From the cell containing the given text, extract its center point as (x, y) coordinate. 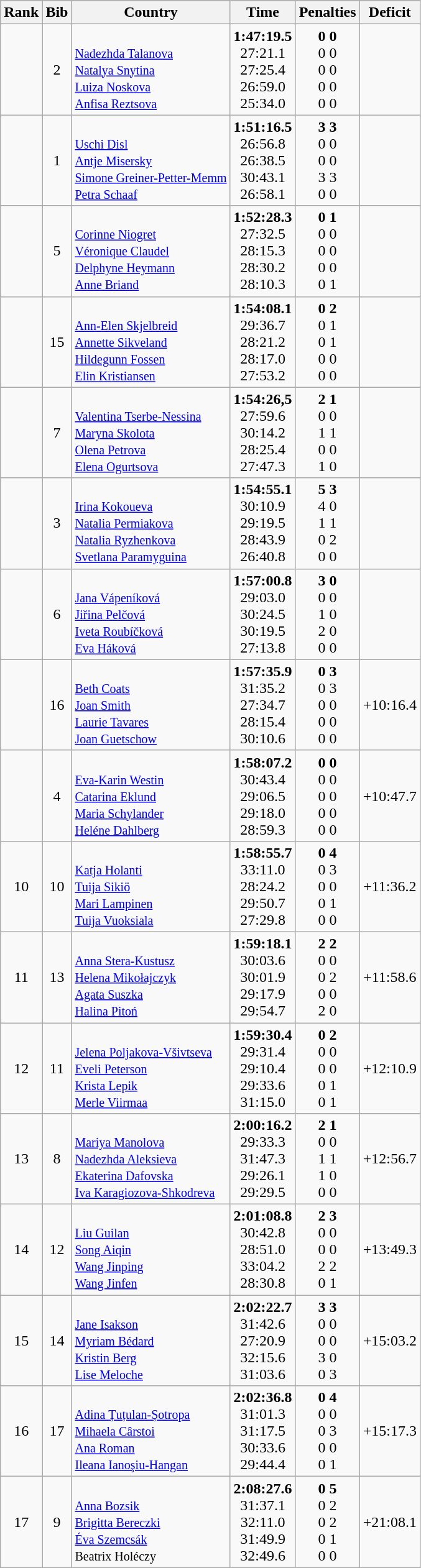
1:54:08.129:36.728:21.228:17.027:53.2 (262, 342)
Time (262, 12)
Adina Țuțulan-ȘotropaMihaela CârstoiAna RomanIleana Ianoşiu-Hangan (150, 1431)
Mariya ManolovaNadezhda AleksievaEkaterina DafovskaIva Karagiozova-Shkodreva (150, 1159)
0 50 20 20 10 0 (327, 1522)
2:01:08.830:42.828:51.033:04.228:30.8 (262, 1250)
1:47:19.527:21.127:25.426:59.025:34.0 (262, 70)
1:58:07.230:43.429:06.529:18.028:59.3 (262, 795)
0 30 30 00 00 0 (327, 705)
0 10 00 00 00 1 (327, 251)
7 (57, 433)
2:00:16.229:33.331:47.329:26.129:29.5 (262, 1159)
+10:47.7 (389, 795)
Eva-Karin WestinCatarina EklundMaria SchylanderHeléne Dahlberg (150, 795)
Beth CoatsJoan SmithLaurie TavaresJoan Guetschow (150, 705)
Jana VápeníkováJiřina PelčováIveta RoubíčkováEva Háková (150, 614)
3 00 01 02 00 0 (327, 614)
+15:17.3 (389, 1431)
1 (57, 160)
2 10 01 10 01 0 (327, 433)
3 30 00 03 00 3 (327, 1341)
2 10 01 11 00 0 (327, 1159)
2:08:27.631:37.132:11.031:49.932:49.6 (262, 1522)
Uschi DislAntje MiserskySimone Greiner-Petter-MemmPetra Schaaf (150, 160)
2 20 00 20 02 0 (327, 977)
Deficit (389, 12)
Jane IsaksonMyriam BédardKristin BergLise Meloche (150, 1341)
5 (57, 251)
Katja HolantiTuija SikiöMari LampinenTuija Vuoksiala (150, 886)
+13:49.3 (389, 1250)
3 (57, 523)
0 40 30 00 10 0 (327, 886)
Anna Stera-KustuszHelena MikołajczykAgata SuszkaHalina Pitoń (150, 977)
Nadezhda TalanovaNatalya SnytinaLuiza NoskovaAnfisa Reztsova (150, 70)
0 20 10 10 00 0 (327, 342)
Anna BozsikBrigitta BereczkiÉva SzemcsákBeatrix Holéczy (150, 1522)
0 40 00 30 00 1 (327, 1431)
1:54:55.130:10.929:19.528:43.926:40.8 (262, 523)
1:51:16.526:56.826:38.530:43.126:58.1 (262, 160)
+21:08.1 (389, 1522)
1:59:30.429:31.429:10.429:33.631:15.0 (262, 1068)
Rank (21, 12)
Valentina Tserbe-NessinaMaryna SkolotaOlena PetrovaElena Ogurtsova (150, 433)
0 20 00 00 10 1 (327, 1068)
1:52:28.327:32.528:15.328:30.228:10.3 (262, 251)
9 (57, 1522)
Ann-Elen SkjelbreidAnnette SikvelandHildegunn FossenElin Kristiansen (150, 342)
2 30 00 02 20 1 (327, 1250)
2 (57, 70)
Country (150, 12)
+12:56.7 (389, 1159)
1:59:18.130:03.630:01.929:17.929:54.7 (262, 977)
1:57:00.829:03.030:24.530:19.527:13.8 (262, 614)
+10:16.4 (389, 705)
3 30 00 03 30 0 (327, 160)
6 (57, 614)
8 (57, 1159)
2:02:36.831:01.331:17.530:33.629:44.4 (262, 1431)
Liu GuilanSong AiqinWang JinpingWang Jinfen (150, 1250)
4 (57, 795)
Irina KokouevaNatalia PermiakovaNatalia RyzhenkovaSvetlana Paramyguina (150, 523)
Corinne NiogretVéronique ClaudelDelphyne HeymannAnne Briand (150, 251)
Jelena Poljakova-VšivtsevaEveli PetersonKrista LepikMerle Viirmaa (150, 1068)
1:54:26,527:59.630:14.228:25.427:47.3 (262, 433)
2:02:22.731:42.627:20.932:15.631:03.6 (262, 1341)
+11:58.6 (389, 977)
+12:10.9 (389, 1068)
+11:36.2 (389, 886)
5 34 01 10 20 0 (327, 523)
1:58:55.733:11.028:24.229:50.727:29.8 (262, 886)
+15:03.2 (389, 1341)
Penalties (327, 12)
1:57:35.931:35.227:34.728:15.430:10.6 (262, 705)
Bib (57, 12)
